Search for the cell housing the specified text and yield its (x, y) center coordinate. 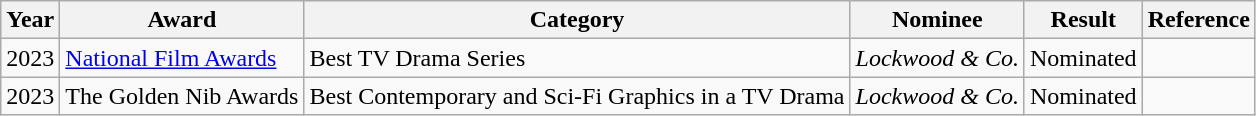
The Golden Nib Awards (182, 96)
Nominee (937, 20)
Reference (1198, 20)
Best Contemporary and Sci-Fi Graphics in a TV Drama (577, 96)
Result (1083, 20)
Best TV Drama Series (577, 58)
Award (182, 20)
Category (577, 20)
National Film Awards (182, 58)
Year (30, 20)
